Find where the given text appears and provide that cell's center as (X, Y) coordinate. 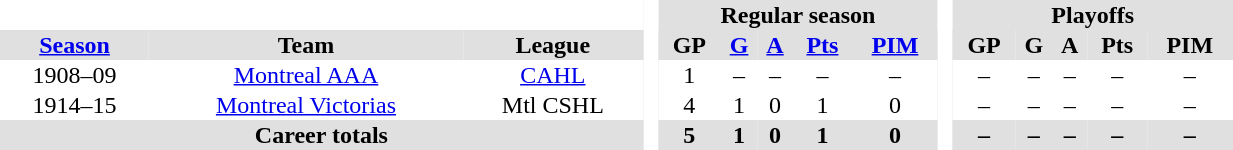
CAHL (553, 75)
Career totals (322, 135)
Season (74, 45)
Playoffs (1092, 15)
Montreal Victorias (306, 105)
1908–09 (74, 75)
5 (689, 135)
1914–15 (74, 105)
Montreal AAA (306, 75)
Mtl CSHL (553, 105)
4 (689, 105)
Team (306, 45)
Regular season (798, 15)
League (553, 45)
